Pinpoint the cell where the given text exists, returning its (x, y) midpoint coordinate. 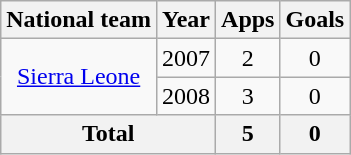
Sierra Leone (79, 77)
National team (79, 20)
Year (186, 20)
2008 (186, 96)
2 (248, 58)
5 (248, 134)
Apps (248, 20)
3 (248, 96)
Goals (315, 20)
2007 (186, 58)
Total (108, 134)
